For the text-containing cell, return its midpoint in (X, Y) coordinate format. 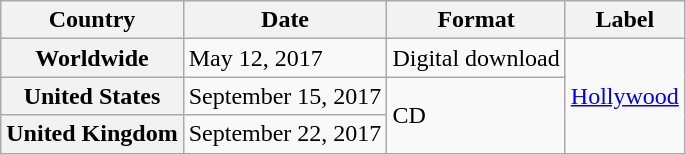
September 22, 2017 (285, 134)
Format (476, 20)
Label (624, 20)
Worldwide (92, 58)
United Kingdom (92, 134)
Hollywood (624, 96)
Country (92, 20)
September 15, 2017 (285, 96)
May 12, 2017 (285, 58)
Digital download (476, 58)
Date (285, 20)
CD (476, 115)
United States (92, 96)
